Search for the cell housing the specified text and yield its (x, y) center coordinate. 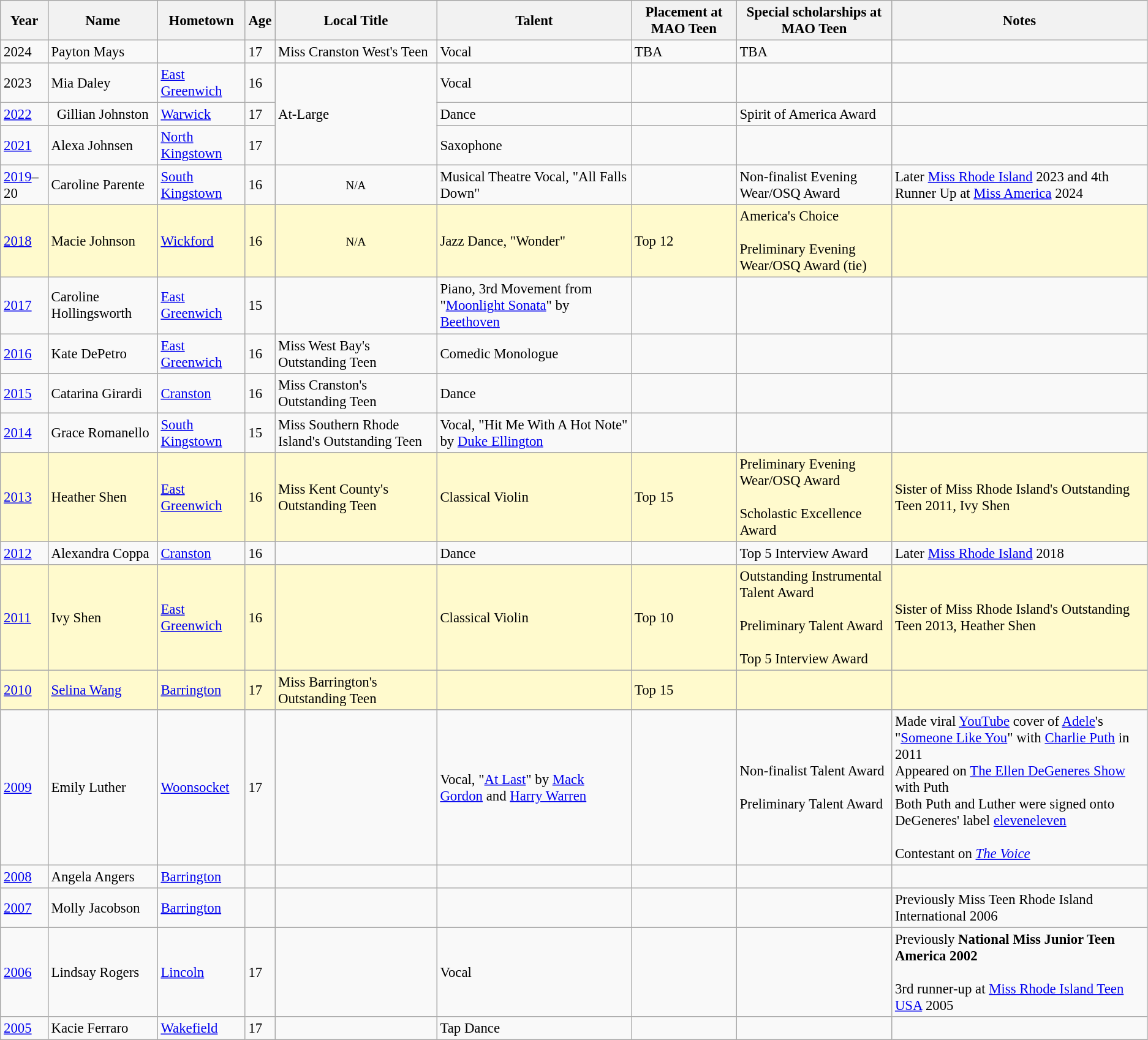
2009 (25, 788)
Miss Cranston West's Teen (356, 52)
2005 (25, 1028)
Notes (1019, 21)
Later Miss Rhode Island 2023 and 4th Runner Up at Miss America 2024 (1019, 185)
Grace Romanello (103, 432)
Musical Theatre Vocal, "All Falls Down" (534, 185)
Tap Dance (534, 1028)
Preliminary Evening Wear/OSQ AwardScholastic Excellence Award (814, 497)
2007 (25, 908)
Alexa Johnsen (103, 146)
Emily Luther (103, 788)
2010 (25, 690)
Miss West Bay's Outstanding Teen (356, 354)
Alexandra Coppa (103, 553)
Miss Kent County's Outstanding Teen (356, 497)
2024 (25, 52)
2022 (25, 115)
Sister of Miss Rhode Island's Outstanding Teen 2011, Ivy Shen (1019, 497)
2021 (25, 146)
Lincoln (201, 973)
Mia Daley (103, 83)
Miss Southern Rhode Island's Outstanding Teen (356, 432)
Non-finalist Evening Wear/OSQ Award (814, 185)
Payton Mays (103, 52)
Name (103, 21)
Vocal, "At Last" by Mack Gordon and Harry Warren (534, 788)
Wakefield (201, 1028)
Saxophone (534, 146)
Gillian Johnston (103, 115)
2015 (25, 393)
Caroline Hollingsworth (103, 306)
Jazz Dance, "Wonder" (534, 241)
Miss Cranston's Outstanding Teen (356, 393)
2008 (25, 876)
Local Title (356, 21)
2018 (25, 241)
Catarina Girardi (103, 393)
2014 (25, 432)
Year (25, 21)
Vocal, "Hit Me With A Hot Note" by Duke Ellington (534, 432)
Piano, 3rd Movement from "Moonlight Sonata" by Beethoven (534, 306)
Placement at MAO Teen (684, 21)
Heather Shen (103, 497)
Selina Wang (103, 690)
Special scholarships at MAO Teen (814, 21)
Molly Jacobson (103, 908)
2012 (25, 553)
America's ChoicePreliminary Evening Wear/OSQ Award (tie) (814, 241)
Non-finalist Talent AwardPreliminary Talent Award (814, 788)
2016 (25, 354)
Warwick (201, 115)
Outstanding Instrumental Talent AwardPreliminary Talent AwardTop 5 Interview Award (814, 617)
Caroline Parente (103, 185)
Angela Angers (103, 876)
Top 12 (684, 241)
Miss Barrington's Outstanding Teen (356, 690)
Kate DePetro (103, 354)
Age (260, 21)
2006 (25, 973)
Wickford (201, 241)
Hometown (201, 21)
2019–20 (25, 185)
At-Large (356, 114)
Talent (534, 21)
Top 10 (684, 617)
Previously Miss Teen Rhode Island International 2006 (1019, 908)
North Kingstown (201, 146)
Comedic Monologue (534, 354)
Kacie Ferraro (103, 1028)
Previously National Miss Junior Teen America 20023rd runner-up at Miss Rhode Island Teen USA 2005 (1019, 973)
2013 (25, 497)
Spirit of America Award (814, 115)
Sister of Miss Rhode Island's Outstanding Teen 2013, Heather Shen (1019, 617)
Ivy Shen (103, 617)
Lindsay Rogers (103, 973)
Later Miss Rhode Island 2018 (1019, 553)
2011 (25, 617)
2017 (25, 306)
Woonsocket (201, 788)
2023 (25, 83)
Top 5 Interview Award (814, 553)
Macie Johnson (103, 241)
